From the cell containing the given text, extract its center point as (X, Y) coordinate. 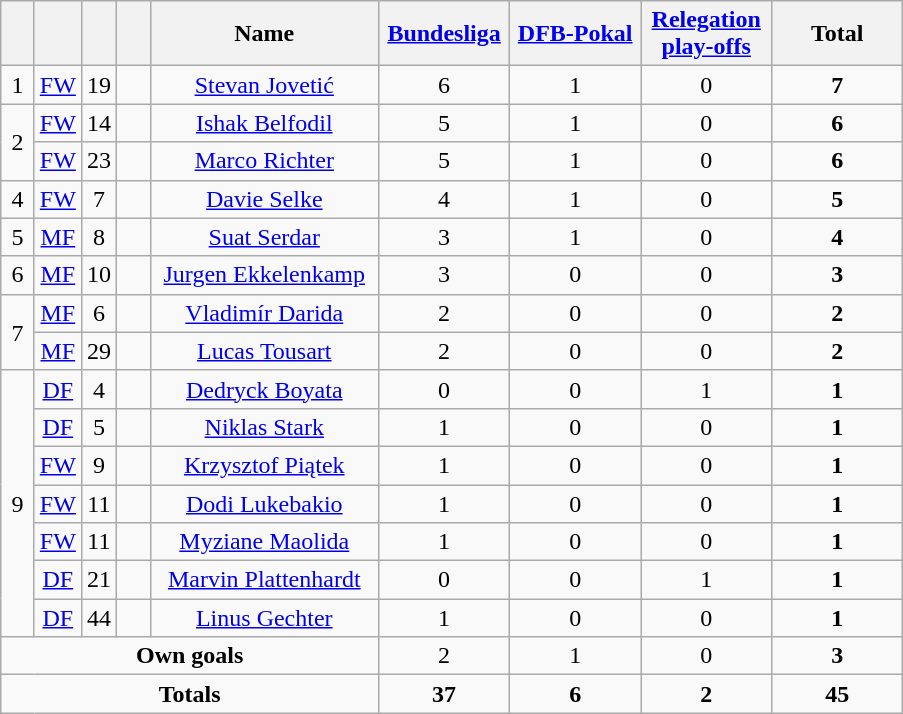
Marco Richter (264, 161)
21 (98, 580)
14 (98, 123)
44 (98, 618)
29 (98, 351)
Dodi Lukebakio (264, 503)
Vladimír Darida (264, 313)
Myziane Maolida (264, 542)
Marvin Plattenhardt (264, 580)
10 (98, 275)
Ishak Belfodil (264, 123)
45 (838, 694)
19 (98, 85)
Lucas Tousart (264, 351)
Name (264, 34)
Jurgen Ekkelenkamp (264, 275)
Own goals (190, 656)
Stevan Jovetić (264, 85)
Suat Serdar (264, 237)
37 (444, 694)
Totals (190, 694)
Dedryck Boyata (264, 389)
23 (98, 161)
DFB-Pokal (576, 34)
Davie Selke (264, 199)
Krzysztof Piątek (264, 465)
Linus Gechter (264, 618)
Niklas Stark (264, 427)
Bundesliga (444, 34)
Relegation play-offs (706, 34)
Total (838, 34)
8 (98, 237)
